Return the [x, y] coordinate for the center point of the cell that contains the specified text.  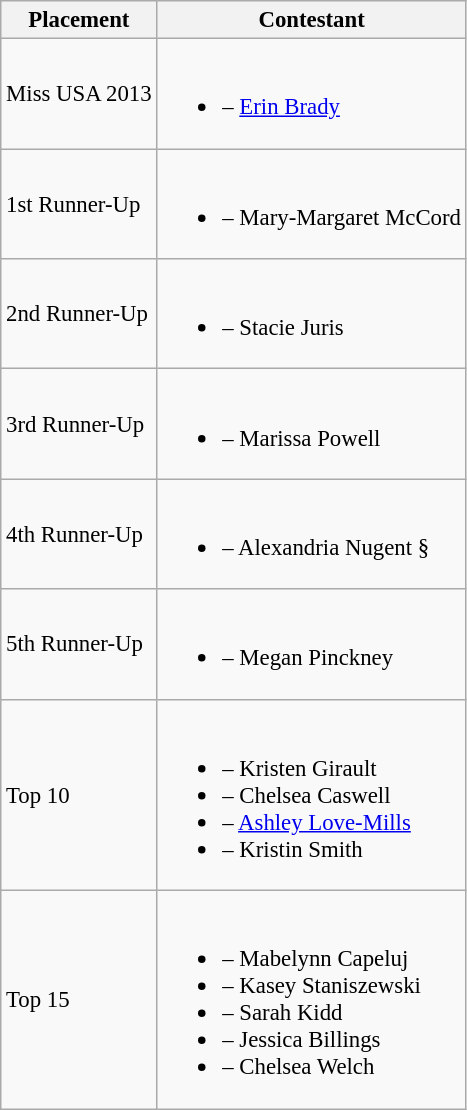
– Mabelynn Capeluj – Kasey Staniszewski – Sarah Kidd – Jessica Billings – Chelsea Welch [312, 1000]
2nd Runner-Up [79, 314]
– Marissa Powell [312, 424]
Contestant [312, 20]
5th Runner-Up [79, 644]
Top 10 [79, 794]
1st Runner-Up [79, 204]
– Mary-Margaret McCord [312, 204]
– Kristen Girault – Chelsea Caswell – Ashley Love-Mills – Kristin Smith [312, 794]
3rd Runner-Up [79, 424]
Placement [79, 20]
– Stacie Juris [312, 314]
Miss USA 2013 [79, 94]
– Alexandria Nugent § [312, 534]
Top 15 [79, 1000]
4th Runner-Up [79, 534]
– Erin Brady [312, 94]
– Megan Pinckney [312, 644]
